From the cell containing the given text, extract its center point as [x, y] coordinate. 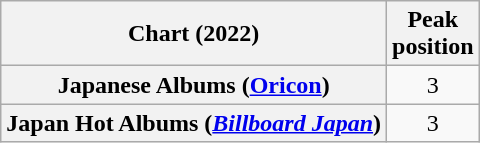
Japanese Albums (Oricon) [194, 85]
Peakposition [433, 34]
Chart (2022) [194, 34]
Japan Hot Albums (Billboard Japan) [194, 123]
